Extract the (X, Y) coordinate from the center of the cell holding the provided text.  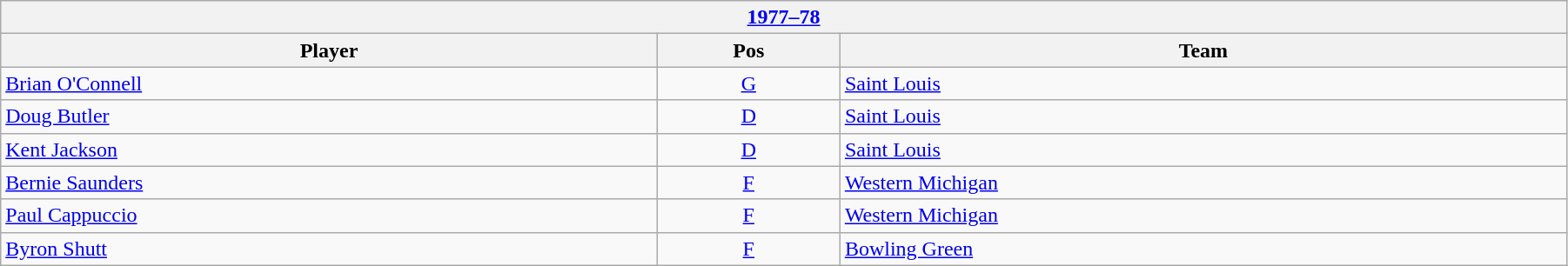
Paul Cappuccio (329, 216)
G (748, 83)
Bernie Saunders (329, 183)
Team (1203, 50)
Doug Butler (329, 116)
Byron Shutt (329, 249)
Player (329, 50)
Bowling Green (1203, 249)
1977–78 (784, 17)
Pos (748, 50)
Kent Jackson (329, 150)
Brian O'Connell (329, 83)
